For the text-containing cell, return its midpoint in (x, y) coordinate format. 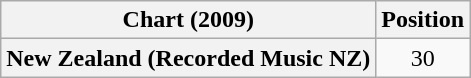
Position (423, 20)
New Zealand (Recorded Music NZ) (188, 58)
30 (423, 58)
Chart (2009) (188, 20)
